Return [x, y] of the center of cell containing provided text 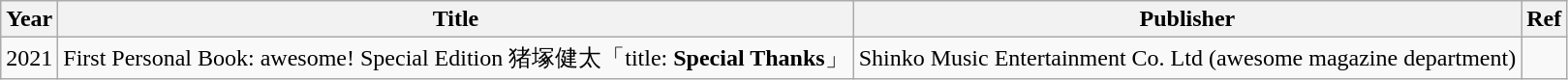
Title [455, 19]
Ref [1544, 19]
Shinko Music Entertainment Co. Ltd (awesome magazine department) [1187, 58]
Year [29, 19]
2021 [29, 58]
First Personal Book: awesome! Special Edition 猪塚健太「title: Special Thanks」 [455, 58]
Publisher [1187, 19]
